Capture the cell that displays the provided text and extract its [x, y] central coordinate. 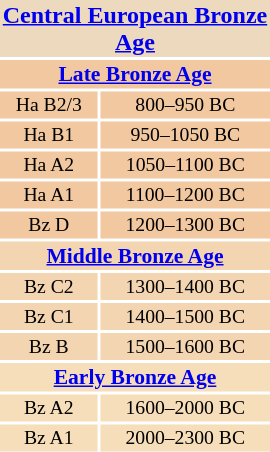
Bz D [49, 226]
Central European Bronze Age [135, 28]
800–950 BC [186, 106]
Late Bronze Age [135, 74]
1300–1400 BC [186, 286]
Bz A1 [49, 438]
Ha B2/3 [49, 106]
1200–1300 BC [186, 226]
950–1050 BC [186, 136]
Ha A1 [49, 196]
1050–1100 BC [186, 166]
1600–2000 BC [186, 408]
Ha B1 [49, 136]
Middle Bronze Age [135, 256]
1400–1500 BC [186, 316]
Bz A2 [49, 408]
Bz C1 [49, 316]
Ha A2 [49, 166]
Early Bronze Age [135, 377]
1100–1200 BC [186, 196]
1500–1600 BC [186, 346]
Bz C2 [49, 286]
Bz B [49, 346]
2000–2300 BC [186, 438]
